Locate the cell with the specified text and output its [X, Y] center coordinate. 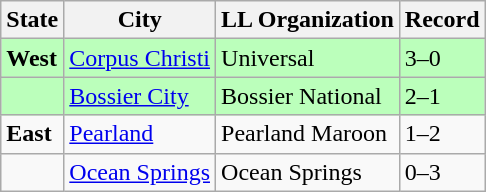
Universal [308, 58]
1–2 [442, 134]
2–1 [442, 96]
Bossier City [140, 96]
Pearland [140, 134]
3–0 [442, 58]
0–3 [442, 172]
City [140, 20]
East [32, 134]
LL Organization [308, 20]
Record [442, 20]
Bossier National [308, 96]
State [32, 20]
West [32, 58]
Corpus Christi [140, 58]
Pearland Maroon [308, 134]
